Pinpoint the cell where the given text exists, returning its [x, y] midpoint coordinate. 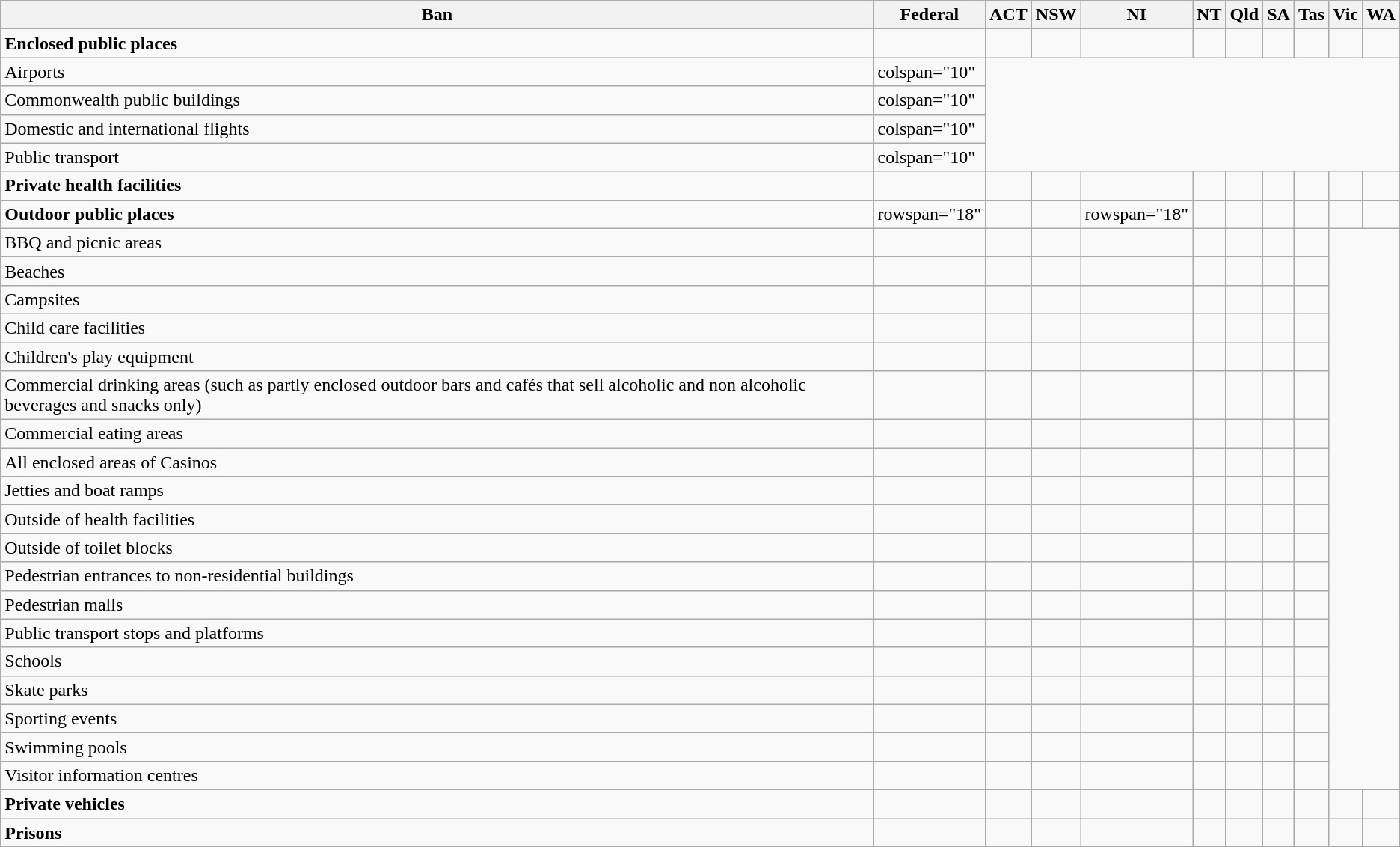
Swimming pools [437, 747]
All enclosed areas of Casinos [437, 462]
Enclosed public places [437, 43]
SA [1279, 15]
Federal [930, 15]
Outside of toilet blocks [437, 548]
Pedestrian malls [437, 605]
Private health facilities [437, 186]
NSW [1056, 15]
Schools [437, 661]
Commercial drinking areas (such as partly enclosed outdoor bars and cafés that sell alcoholic and non alcoholic beverages and snacks only) [437, 395]
Outside of health facilities [437, 519]
Domestic and international flights [437, 129]
Private vehicles [437, 804]
ACT [1009, 15]
Commonwealth public buildings [437, 100]
Commercial eating areas [437, 434]
Child care facilities [437, 328]
Public transport [437, 157]
Jetties and boat ramps [437, 491]
Airports [437, 72]
Outdoor public places [437, 214]
Pedestrian entrances to non-residential buildings [437, 576]
BBQ and picnic areas [437, 242]
WA [1381, 15]
Prisons [437, 833]
Campsites [437, 299]
Vic [1346, 15]
NT [1209, 15]
NI [1137, 15]
Children's play equipment [437, 357]
Beaches [437, 271]
Tas [1311, 15]
Visitor information centres [437, 775]
Skate parks [437, 690]
Ban [437, 15]
Public transport stops and platforms [437, 633]
Sporting events [437, 718]
Qld [1244, 15]
